Identify which cell holds the provided text, then report its [x, y] central coordinate. 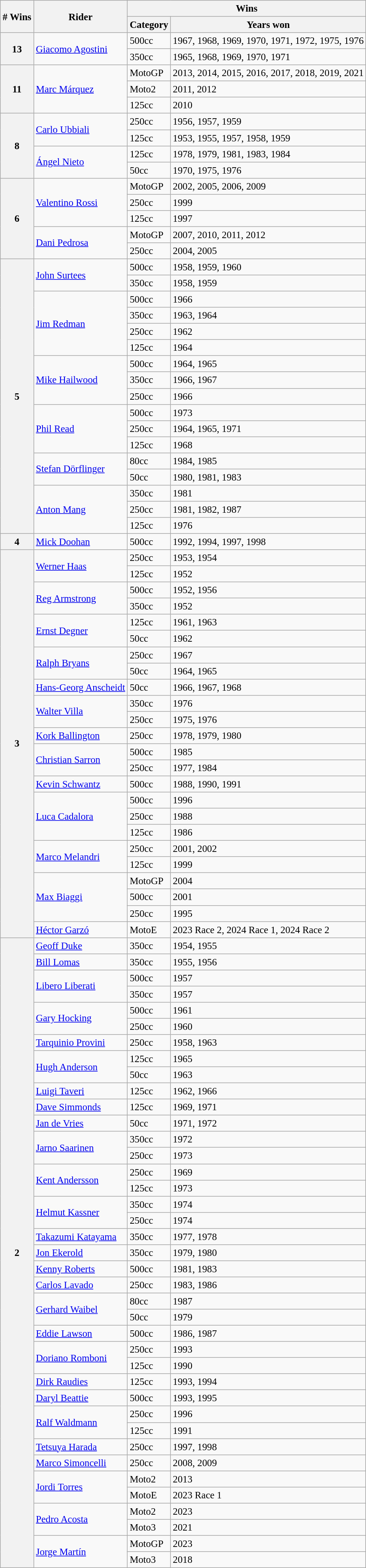
Ralf Waldmann [80, 1423]
2018 [268, 1560]
1993, 1995 [268, 1398]
Luca Cadalora [80, 817]
# Wins [17, 16]
1952, 1956 [268, 590]
1981, 1982, 1987 [268, 509]
Kevin Schwantz [80, 784]
Years won [268, 25]
2008, 2009 [268, 1463]
Pedro Acosta [80, 1519]
4 [17, 542]
1954, 1955 [268, 946]
Carlos Lavado [80, 1285]
2021 [268, 1528]
Reg Armstrong [80, 598]
Carlo Ubbiali [80, 130]
Marc Márquez [80, 89]
Stefan Dörflinger [80, 469]
Eddie Lawson [80, 1334]
1983, 1986 [268, 1285]
1978, 1979, 1980 [268, 736]
Werner Haas [80, 566]
2010 [268, 105]
Bill Lomas [80, 962]
Category [149, 25]
1981, 1983 [268, 1269]
1966, 1967, 1968 [268, 687]
1961 [268, 1011]
1984, 1985 [268, 461]
Rider [80, 16]
2013 [268, 1479]
1962, 1966 [268, 1091]
1961, 1963 [268, 623]
1967 [268, 655]
Ralph Bryans [80, 663]
13 [17, 49]
1979, 1980 [268, 1253]
Jorge Martín [80, 1552]
Jan de Vries [80, 1124]
Marco Melandri [80, 857]
Tetsuya Harada [80, 1447]
2023 Race 2, 2024 Race 1, 2024 Race 2 [268, 930]
1971, 1972 [268, 1124]
1958, 1963 [268, 1043]
Héctor Garzó [80, 930]
1965, 1968, 1969, 1970, 1971 [268, 57]
2002, 2005, 2006, 2009 [268, 186]
Ernst Degner [80, 631]
Doriano Romboni [80, 1357]
1960 [268, 1026]
1993, 1994 [268, 1382]
Helmut Kassner [80, 1212]
1977, 1978 [268, 1237]
Jarno Saarinen [80, 1148]
1972 [268, 1139]
1966, 1967 [268, 380]
Hugh Anderson [80, 1067]
Hans-Georg Anscheidt [80, 687]
Ángel Nieto [80, 162]
1981 [268, 493]
Dirk Raudies [80, 1382]
1970, 1975, 1976 [268, 170]
Jim Redman [80, 324]
Mick Doohan [80, 542]
John Surtees [80, 275]
1975, 1976 [268, 720]
2001, 2002 [268, 849]
Tarquinio Provini [80, 1043]
1978, 1979, 1981, 1983, 1984 [268, 154]
1997, 1998 [268, 1447]
Libero Liberati [80, 986]
2023 Race 1 [268, 1495]
3 [17, 744]
1953, 1954 [268, 558]
Mike Hailwood [80, 380]
1958, 1959 [268, 283]
1965 [268, 1059]
Anton Mang [80, 510]
Wins [247, 9]
1969 [268, 1172]
2004, 2005 [268, 251]
Jon Ekerold [80, 1253]
8 [17, 146]
Marco Simoncelli [80, 1463]
2001 [268, 897]
Kork Ballington [80, 736]
Kenny Roberts [80, 1269]
1990 [268, 1366]
1963 [268, 1075]
Dani Pedrosa [80, 242]
Valentino Rossi [80, 202]
1967, 1968, 1969, 1970, 1971, 1972, 1975, 1976 [268, 41]
2007, 2010, 2011, 2012 [268, 235]
1977, 1984 [268, 768]
11 [17, 89]
1953, 1955, 1957, 1958, 1959 [268, 138]
1991 [268, 1430]
1997 [268, 219]
5 [17, 396]
Dave Simmonds [80, 1107]
1985 [268, 752]
1986 [268, 833]
1964, 1965, 1971 [268, 429]
2013, 2014, 2015, 2016, 2017, 2018, 2019, 2021 [268, 73]
1958, 1959, 1960 [268, 267]
1992, 1994, 1997, 1998 [268, 542]
Luigi Taveri [80, 1091]
1986, 1987 [268, 1334]
2004 [268, 881]
Takazumi Katayama [80, 1237]
Max Biaggi [80, 897]
Walter Villa [80, 711]
2 [17, 1253]
1980, 1981, 1983 [268, 477]
Gerhard Waibel [80, 1309]
1993 [268, 1350]
Geoff Duke [80, 946]
Phil Read [80, 429]
6 [17, 218]
1963, 1964 [268, 315]
2011, 2012 [268, 89]
1979 [268, 1317]
Gary Hocking [80, 1019]
1956, 1957, 1959 [268, 122]
1987 [268, 1301]
1964 [268, 348]
Jordi Torres [80, 1487]
Daryl Beattie [80, 1398]
1988, 1990, 1991 [268, 784]
Giacomo Agostini [80, 49]
1968 [268, 445]
Christian Sarron [80, 760]
1955, 1956 [268, 962]
1969, 1971 [268, 1107]
1995 [268, 913]
1988 [268, 817]
Kent Andersson [80, 1180]
